Return the [x, y] coordinate for the center point of the cell that contains the specified text.  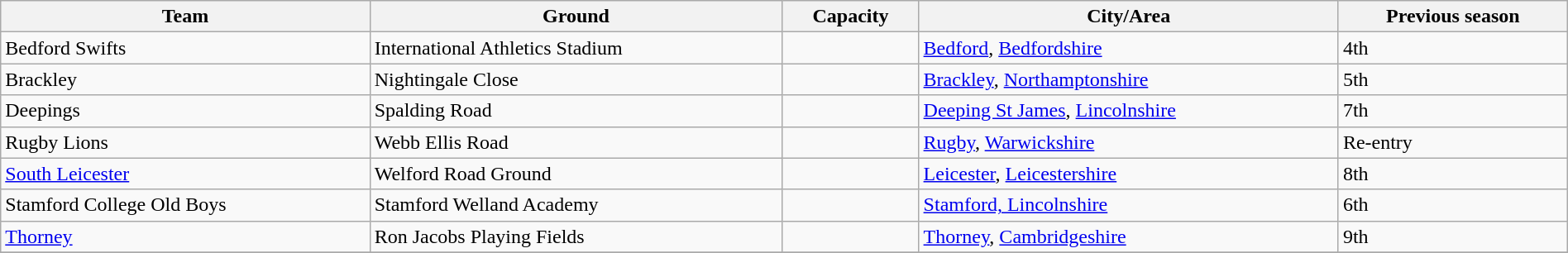
Team [185, 17]
City/Area [1128, 17]
South Leicester [185, 174]
Brackley, Northamptonshire [1128, 79]
Welford Road Ground [576, 174]
Re-entry [1452, 142]
Deeping St James, Lincolnshire [1128, 111]
Spalding Road [576, 111]
Stamford College Old Boys [185, 205]
Ground [576, 17]
Brackley [185, 79]
Rugby, Warwickshire [1128, 142]
6th [1452, 205]
Capacity [850, 17]
Previous season [1452, 17]
Nightingale Close [576, 79]
Rugby Lions [185, 142]
International Athletics Stadium [576, 48]
Webb Ellis Road [576, 142]
7th [1452, 111]
9th [1452, 236]
Stamford Welland Academy [576, 205]
Bedford, Bedfordshire [1128, 48]
Bedford Swifts [185, 48]
Thorney, Cambridgeshire [1128, 236]
Thorney [185, 236]
Deepings [185, 111]
Stamford, Lincolnshire [1128, 205]
4th [1452, 48]
Ron Jacobs Playing Fields [576, 236]
Leicester, Leicestershire [1128, 174]
5th [1452, 79]
8th [1452, 174]
